Detect which cell encompasses the target text, then output its [x, y] center coordinate. 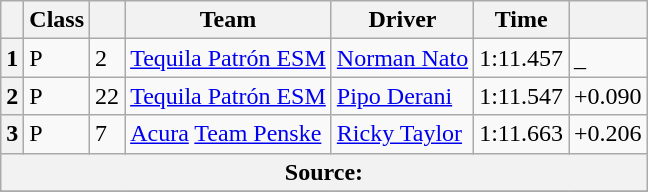
Driver [402, 20]
1:11.547 [522, 96]
3 [12, 134]
Time [522, 20]
Source: [324, 172]
Ricky Taylor [402, 134]
Team [228, 20]
1 [12, 58]
1:11.663 [522, 134]
+0.090 [608, 96]
_ [608, 58]
22 [108, 96]
7 [108, 134]
Pipo Derani [402, 96]
+0.206 [608, 134]
Class [57, 20]
Acura Team Penske [228, 134]
Norman Nato [402, 58]
1:11.457 [522, 58]
